Return the [X, Y] coordinate for the center point of the cell that contains the specified text.  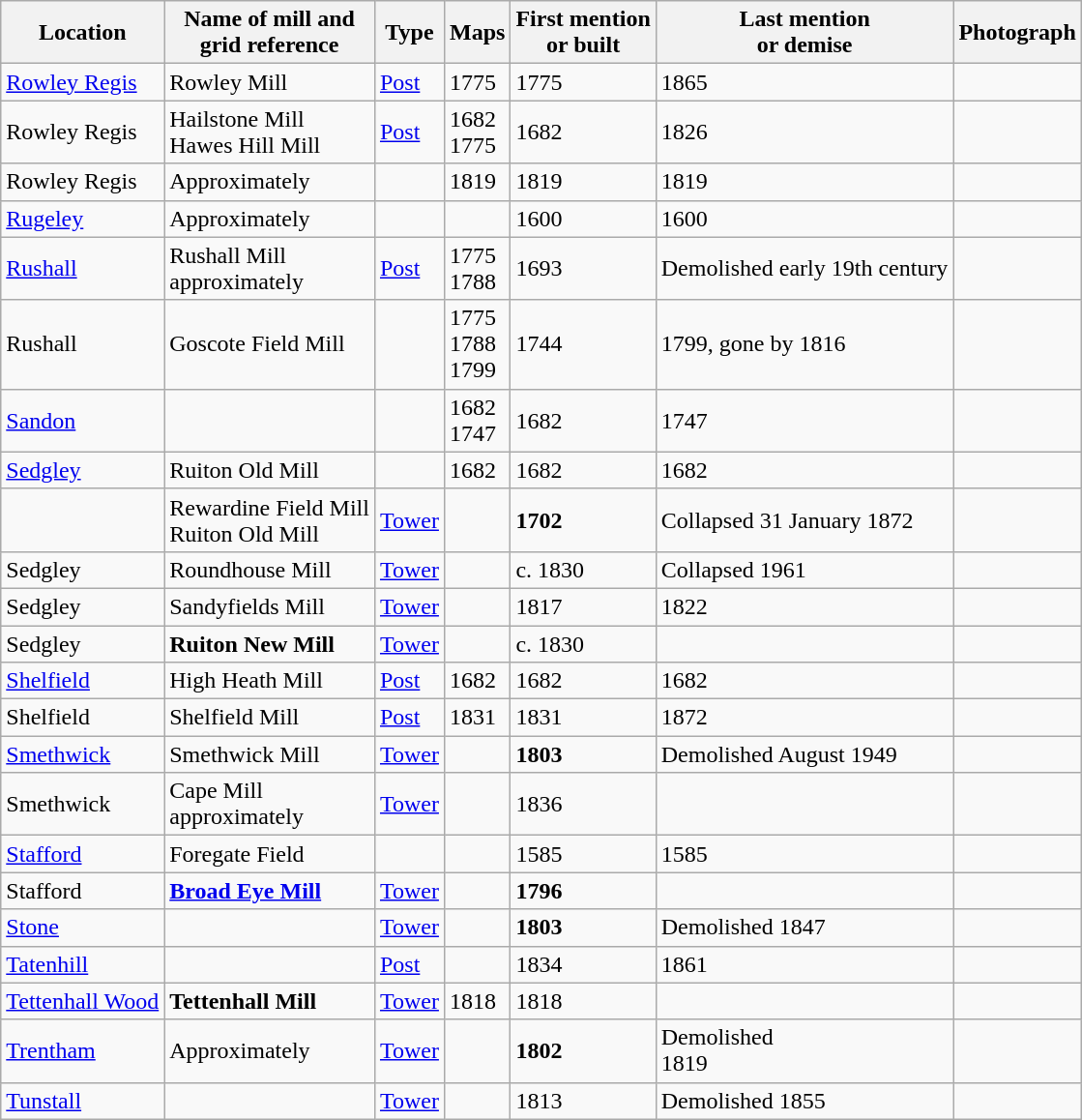
1834 [583, 964]
Trentham [83, 1050]
Maps [477, 33]
Demolished1819 [804, 1050]
1817 [583, 606]
17751788 [477, 269]
Location [83, 33]
1744 [583, 344]
Collapsed 31 January 1872 [804, 520]
Tatenhill [83, 964]
1747 [804, 420]
1861 [804, 964]
High Heath Mill [270, 681]
Last mention or demise [804, 33]
Shelfield Mill [270, 718]
Name of mill andgrid reference [270, 33]
Demolished August 1949 [804, 754]
Rewardine Field MillRuiton Old Mill [270, 520]
Ruiton Old Mill [270, 470]
Photograph [1017, 33]
Broad Eye Mill [270, 891]
177517881799 [477, 344]
Foregate Field [270, 854]
Collapsed 1961 [804, 570]
Goscote Field Mill [270, 344]
Cape Millapproximately [270, 805]
First mentionor built [583, 33]
1799, gone by 1816 [804, 344]
1693 [583, 269]
1826 [804, 132]
Rowley Mill [270, 82]
1822 [804, 606]
Sandon [83, 420]
Hailstone MillHawes Hill Mill [270, 132]
Tunstall [83, 1101]
16821775 [477, 132]
Type [409, 33]
1802 [583, 1050]
16821747 [477, 420]
1836 [583, 805]
1872 [804, 718]
Demolished early 19th century [804, 269]
Tettenhall Mill [270, 1001]
Roundhouse Mill [270, 570]
Smethwick Mill [270, 754]
Demolished 1855 [804, 1101]
Stone [83, 928]
1796 [583, 891]
1702 [583, 520]
1813 [583, 1101]
Ruiton New Mill [270, 643]
Tettenhall Wood [83, 1001]
Rushall Millapproximately [270, 269]
Demolished 1847 [804, 928]
Sandyfields Mill [270, 606]
1865 [804, 82]
Rugeley [83, 219]
